For the text-containing cell, return its midpoint in (X, Y) coordinate format. 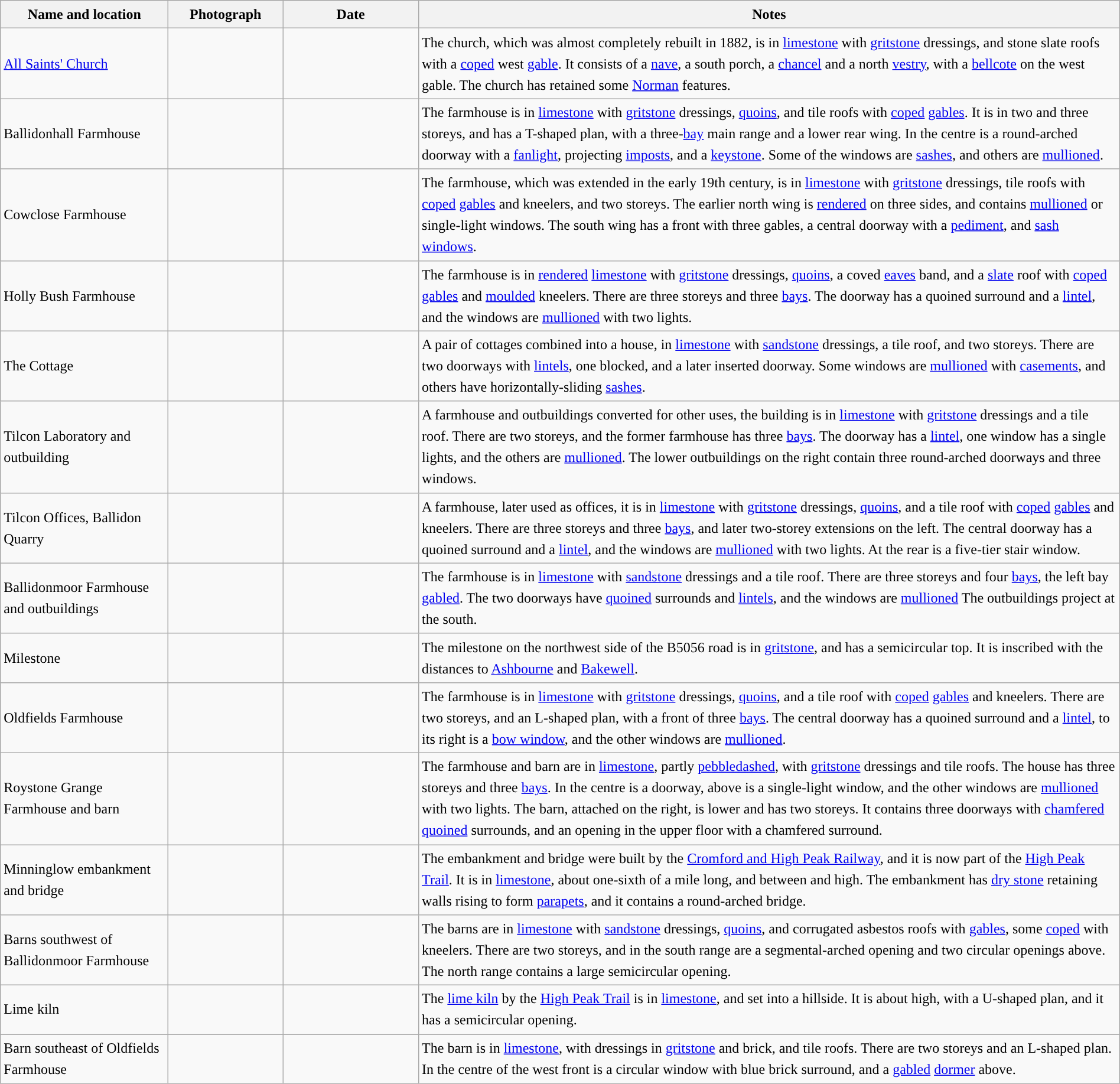
Ballidonmoor Farmhouse and outbuildings (84, 598)
Barn southeast of Oldfields Farmhouse (84, 1059)
Tilcon Laboratory and outbuilding (84, 447)
Holly Bush Farmhouse (84, 295)
Date (351, 14)
Milestone (84, 658)
Roystone Grange Farmhouse and barn (84, 799)
All Saints' Church (84, 64)
Photograph (226, 14)
Minninglow embankment and bridge (84, 880)
Name and location (84, 14)
Barns southwest of Ballidonmoor Farmhouse (84, 950)
Lime kiln (84, 1010)
Ballidonhall Farmhouse (84, 134)
The Cottage (84, 366)
Notes (769, 14)
Cowclose Farmhouse (84, 215)
Tilcon Offices, Ballidon Quarry (84, 528)
Oldfields Farmhouse (84, 717)
